Pinpoint the cell where the given text exists, returning its [x, y] midpoint coordinate. 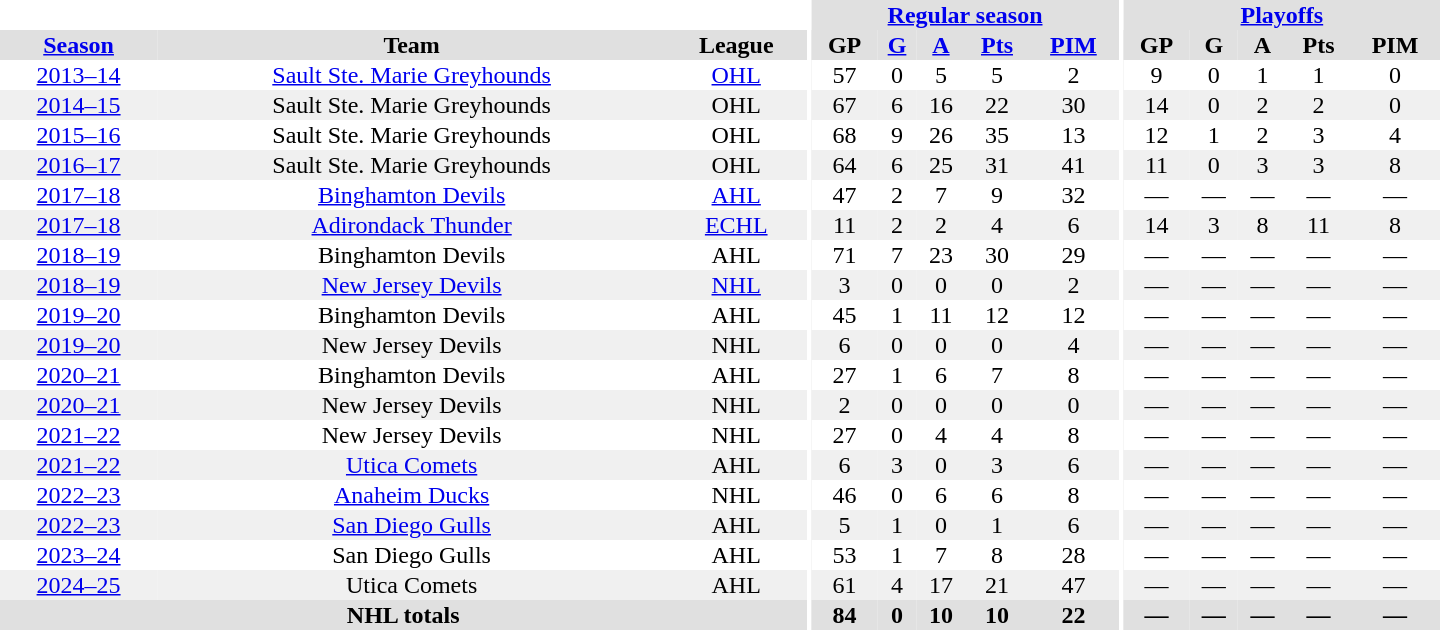
Team [412, 45]
23 [942, 255]
2014–15 [78, 105]
Season [78, 45]
41 [1074, 165]
17 [942, 585]
21 [996, 585]
2024–25 [78, 585]
16 [942, 105]
64 [845, 165]
29 [1074, 255]
25 [942, 165]
53 [845, 555]
45 [845, 315]
2013–14 [78, 75]
Anaheim Ducks [412, 495]
Regular season [965, 15]
35 [996, 135]
61 [845, 585]
2015–16 [78, 135]
84 [845, 615]
67 [845, 105]
71 [845, 255]
NHL totals [403, 615]
2016–17 [78, 165]
League [736, 45]
28 [1074, 555]
2023–24 [78, 555]
13 [1074, 135]
31 [996, 165]
68 [845, 135]
57 [845, 75]
32 [1074, 195]
26 [942, 135]
46 [845, 495]
Adirondack Thunder [412, 225]
Playoffs [1282, 15]
ECHL [736, 225]
